Detect which cell encompasses the target text, then output its [x, y] center coordinate. 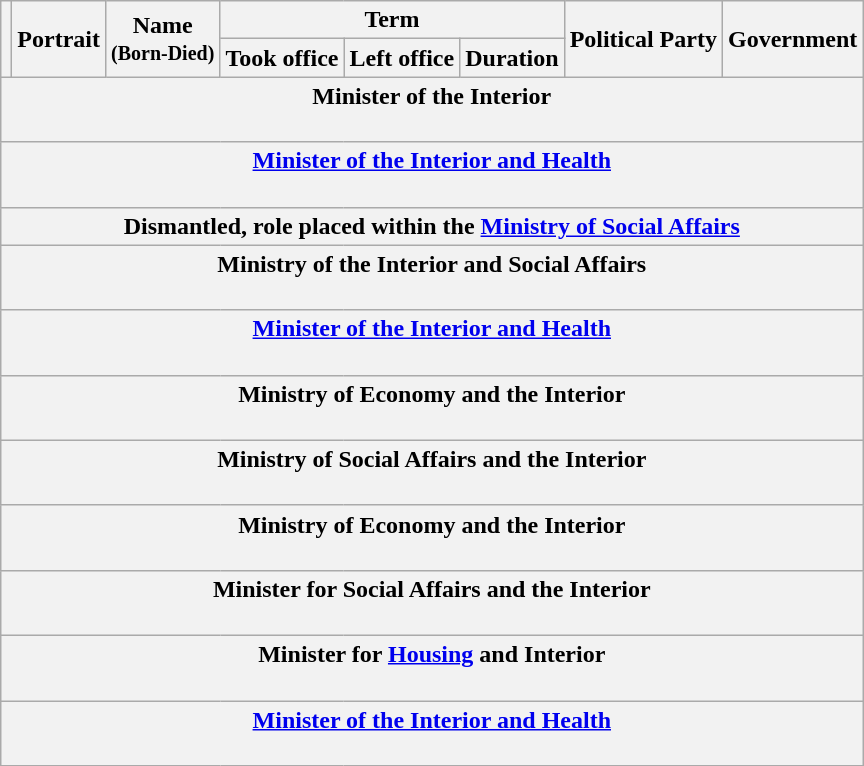
Took office [282, 58]
Government [792, 39]
Minister for Social Affairs and the Interior [432, 602]
Left office [402, 58]
Minister for Housing and Interior [432, 668]
Term [392, 20]
Name(Born-Died) [162, 39]
Ministry of Social Affairs and the Interior [432, 472]
Ministry of the Interior and Social Affairs [432, 278]
Dismantled, role placed within the Ministry of Social Affairs [432, 226]
Political Party [643, 39]
Duration [512, 58]
Minister of the Interior [432, 110]
Portrait [59, 39]
